Capture the cell that displays the provided text and extract its (X, Y) central coordinate. 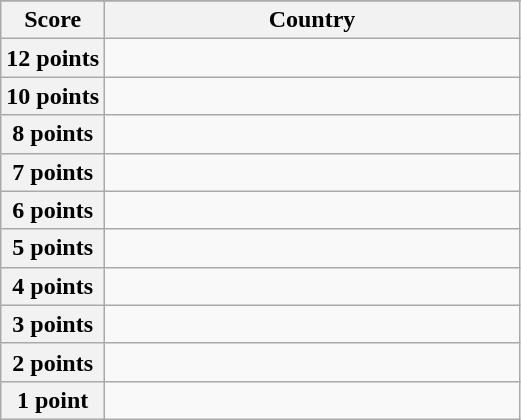
7 points (53, 172)
8 points (53, 134)
3 points (53, 324)
Country (312, 20)
4 points (53, 286)
10 points (53, 96)
2 points (53, 362)
5 points (53, 248)
6 points (53, 210)
1 point (53, 400)
12 points (53, 58)
Score (53, 20)
